Locate the cell with the specified text and output its (x, y) center coordinate. 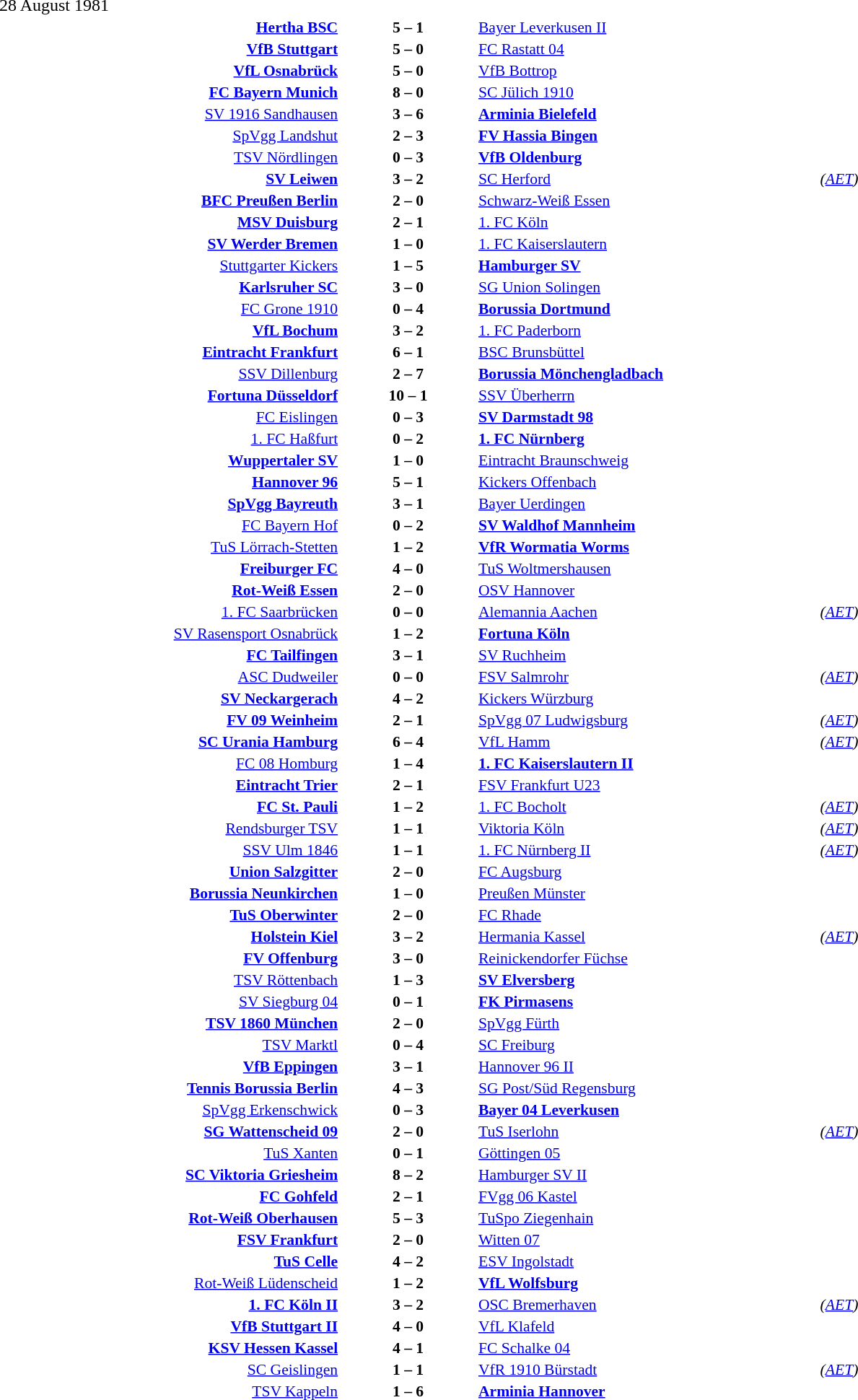
FC Rastatt 04 (647, 49)
FK Pirmasens (647, 1002)
SpVgg Fürth (647, 1023)
10 – 1 (408, 395)
SG Post/Süd Regensburg (647, 1088)
OSV Hannover (647, 590)
TuSpo Ziegenhain (647, 1218)
Hannover 96 II (647, 1067)
2 – 3 (408, 136)
SC Jülich 1910 (647, 92)
FSV Frankfurt U23 (647, 785)
Kickers Offenbach (647, 482)
SV Darmstadt 98 (647, 417)
Alemannia Aachen (647, 612)
Bayer Uerdingen (647, 504)
1. FC Nürnberg II (647, 850)
SC Herford (647, 179)
1. FC Bocholt (647, 807)
TuS Woltmershausen (647, 569)
Fortuna Köln (647, 634)
1. FC Kaiserslautern (647, 244)
TuS Iserlohn (647, 1132)
Göttingen 05 (647, 1153)
Reinickendorfer Füchse (647, 958)
8 – 2 (408, 1175)
Borussia Mönchengladbach (647, 374)
FC Augsburg (647, 872)
ESV Ingolstadt (647, 1261)
4 – 1 (408, 1348)
1 – 5 (408, 266)
FC Rhade (647, 915)
SC Freiburg (647, 1045)
SSV Überherrn (647, 395)
FSV Salmrohr (647, 677)
1. FC Kaiserslautern II (647, 764)
Arminia Bielefeld (647, 114)
Preußen Münster (647, 893)
Kickers Würzburg (647, 699)
SV Elversberg (647, 980)
OSC Bremerhaven (647, 1305)
FVgg 06 Kastel (647, 1196)
SG Union Solingen (647, 287)
Witten 07 (647, 1240)
VfB Bottrop (647, 71)
FV Hassia Bingen (647, 136)
Hamburger SV II (647, 1175)
4 – 3 (408, 1088)
Borussia Dortmund (647, 309)
VfR 1910 Bürstadt (647, 1370)
VfL Wolfsburg (647, 1283)
1. FC Köln (647, 222)
Viktoria Köln (647, 828)
SpVgg 07 Ludwigsburg (647, 720)
2 – 7 (408, 374)
1 – 4 (408, 764)
Bayer Leverkusen II (647, 27)
VfR Wormatia Worms (647, 547)
1. FC Nürnberg (647, 439)
BSC Brunsbüttel (647, 352)
VfB Oldenburg (647, 157)
Schwarz-Weiß Essen (647, 201)
Bayer 04 Leverkusen (647, 1110)
6 – 4 (408, 742)
SV Waldhof Mannheim (647, 525)
SV Ruchheim (647, 655)
1. FC Paderborn (647, 331)
6 – 1 (408, 352)
Hamburger SV (647, 266)
3 – 6 (408, 114)
VfL Hamm (647, 742)
1 – 3 (408, 980)
Hermania Kassel (647, 937)
Eintracht Braunschweig (647, 460)
5 – 3 (408, 1218)
VfL Klafeld (647, 1326)
8 – 0 (408, 92)
FC Schalke 04 (647, 1348)
